Identify which cell holds the provided text, then report its [X, Y] central coordinate. 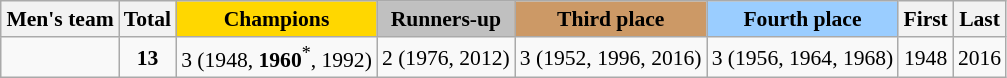
Last [980, 19]
13 [148, 58]
Men's team [60, 19]
3 (1956, 1964, 1968) [803, 58]
Fourth place [803, 19]
Third place [611, 19]
Champions [276, 19]
First [925, 19]
3 (1948, 1960*, 1992) [276, 58]
Runners-up [446, 19]
Total [148, 19]
2016 [980, 58]
3 (1952, 1996, 2016) [611, 58]
1948 [925, 58]
2 (1976, 2012) [446, 58]
